Extract the [X, Y] coordinate from the center of the cell holding the provided text.  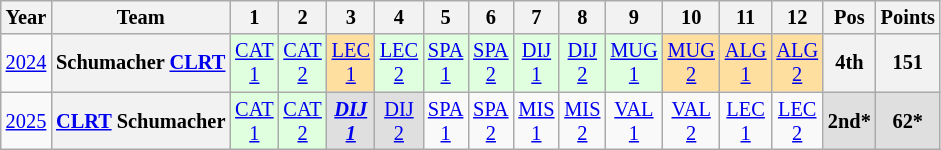
1 [254, 17]
2 [302, 17]
VAL2 [692, 121]
Schumacher CLRT [140, 63]
Pos [850, 17]
Year [26, 17]
9 [634, 17]
2nd* [850, 121]
3 [351, 17]
Team [140, 17]
12 [797, 17]
Points [908, 17]
MIS1 [536, 121]
ALG1 [746, 63]
4th [850, 63]
5 [446, 17]
MUG1 [634, 63]
2025 [26, 121]
ALG2 [797, 63]
8 [582, 17]
2024 [26, 63]
151 [908, 63]
11 [746, 17]
CLRT Schumacher [140, 121]
7 [536, 17]
62* [908, 121]
4 [399, 17]
MIS2 [582, 121]
10 [692, 17]
6 [490, 17]
VAL1 [634, 121]
MUG2 [692, 63]
